Provide the [x, y] coordinate of the cell's center where the given text is located.  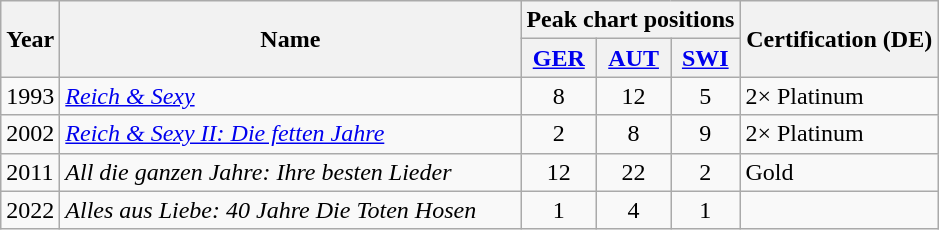
Reich & Sexy [290, 96]
Gold [840, 172]
All die ganzen Jahre: Ihre besten Lieder [290, 172]
Year [30, 39]
Peak chart positions [630, 20]
4 [634, 210]
2022 [30, 210]
SWI [706, 58]
GER [559, 58]
Certification (DE) [840, 39]
2011 [30, 172]
22 [634, 172]
Reich & Sexy II: Die fetten Jahre [290, 134]
1993 [30, 96]
Alles aus Liebe: 40 Jahre Die Toten Hosen [290, 210]
AUT [634, 58]
Name [290, 39]
5 [706, 96]
9 [706, 134]
2002 [30, 134]
